Output the [x, y] coordinate of the center of the cell containing the given text.  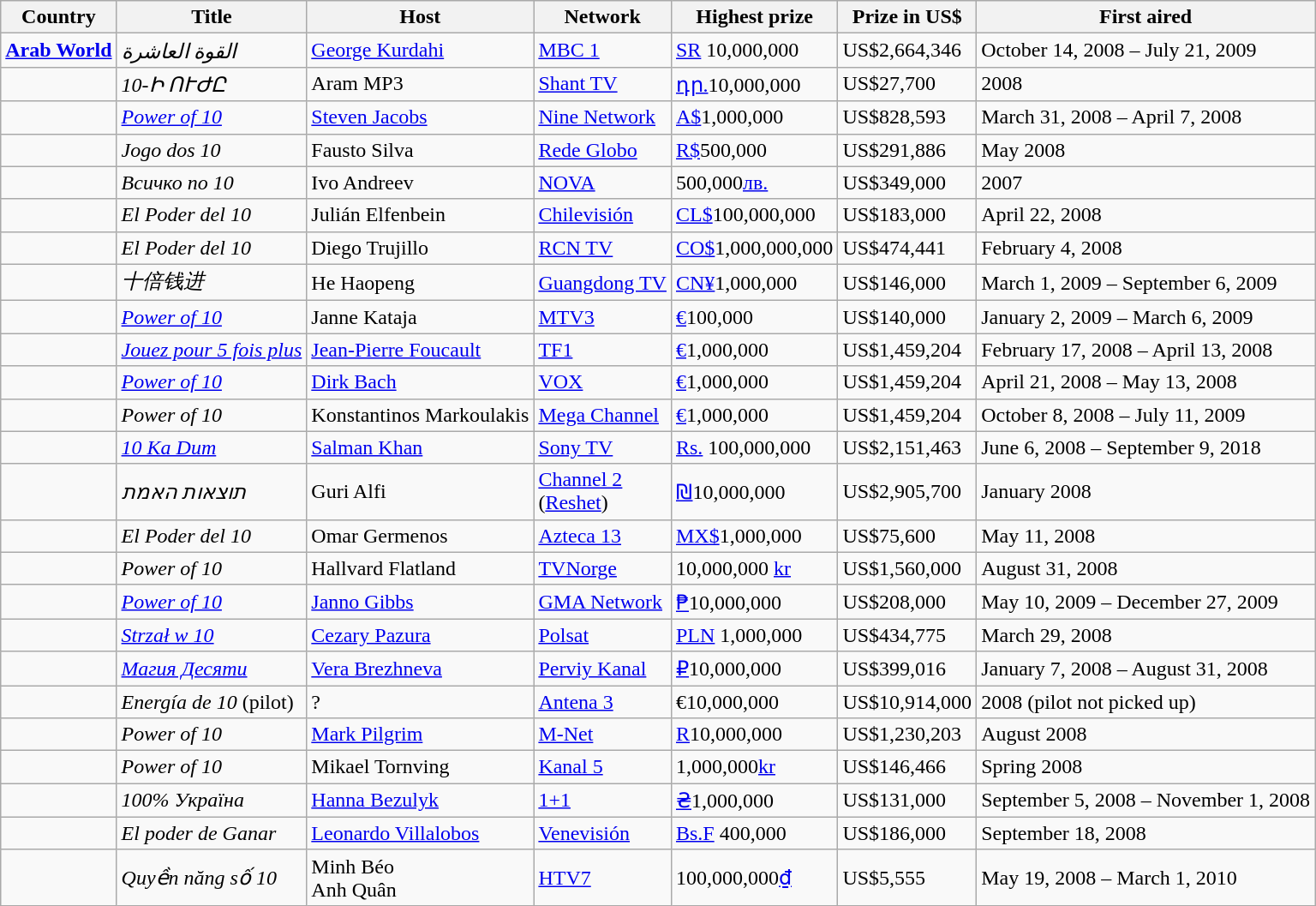
March 31, 2008 – April 7, 2008 [1146, 117]
M-Net [603, 735]
PLN 1,000,000 [754, 635]
Konstantinos Markoulakis [420, 415]
Fausto Silva [420, 150]
HTV7 [603, 878]
Prize in US$ [907, 17]
March 1, 2009 – September 6, 2009 [1146, 283]
First aired [1146, 17]
2008 [1146, 84]
Kanal 5 [603, 767]
US$146,466 [907, 767]
MTV3 [603, 317]
Salman Khan [420, 447]
2008 (pilot not picked up) [1146, 702]
القوة العاشرة [212, 51]
April 22, 2008 [1146, 215]
El poder de Ganar [212, 833]
Strzał w 10 [212, 635]
Antena 3 [603, 702]
CL$100,000,000 [754, 215]
US$2,905,700 [907, 492]
500,000лв. [754, 183]
Leonardo Villalobos [420, 833]
US$131,000 [907, 801]
Host [420, 17]
CN¥1,000,000 [754, 283]
US$349,000 [907, 183]
US$1,230,203 [907, 735]
Jouez pour 5 fois plus [212, 350]
Jean-Pierre Foucault [420, 350]
US$434,775 [907, 635]
April 21, 2008 – May 13, 2008 [1146, 382]
US$1,560,000 [907, 568]
August 2008 [1146, 735]
R10,000,000 [754, 735]
Sony TV [603, 447]
₱10,000,000 [754, 602]
Всичко по 10 [212, 183]
September 5, 2008 – November 1, 2008 [1146, 801]
US$399,016 [907, 669]
R$500,000 [754, 150]
US$75,600 [907, 536]
Channel 2(Reshet) [603, 492]
Shant TV [603, 84]
August 31, 2008 [1146, 568]
US$208,000 [907, 602]
Guri Alfi [420, 492]
June 6, 2008 – September 9, 2018 [1146, 447]
US$2,664,346 [907, 51]
Cezary Pazura [420, 635]
2007 [1146, 183]
Магия Десяти [212, 669]
Rs. 100,000,000 [754, 447]
Aram MP3 [420, 84]
? [420, 702]
May 10, 2009 – December 27, 2009 [1146, 602]
Diego Trujillo [420, 248]
10 Ka Dum [212, 447]
€10,000,000 [754, 702]
US$5,555 [907, 878]
Rede Globo [603, 150]
Steven Jacobs [420, 117]
US$183,000 [907, 215]
Arab World [58, 51]
Mega Channel [603, 415]
March 29, 2008 [1146, 635]
Perviy Kanal [603, 669]
10,000,000 kr [754, 568]
US$828,593 [907, 117]
May 2008 [1146, 150]
February 17, 2008 – April 13, 2008 [1146, 350]
Azteca 13 [603, 536]
October 14, 2008 – July 21, 2009 [1146, 51]
January 7, 2008 – August 31, 2008 [1146, 669]
1+1 [603, 801]
Network [603, 17]
US$186,000 [907, 833]
CO$1,000,000,000 [754, 248]
Title [212, 17]
Energía de 10 (pilot) [212, 702]
NOVA [603, 183]
Minh BéoAnh Quân [420, 878]
Janne Kataja [420, 317]
TF1 [603, 350]
Jogo dos 10 [212, 150]
October 8, 2008 – July 11, 2009 [1146, 415]
Guangdong TV [603, 283]
₽10,000,000 [754, 669]
Polsat [603, 635]
US$291,886 [907, 150]
MBC 1 [603, 51]
Vera Brezhneva [420, 669]
Quyền năng số 10 [212, 878]
US$27,700 [907, 84]
US$10,914,000 [907, 702]
MX$1,000,000 [754, 536]
US$140,000 [907, 317]
Venevisión [603, 833]
Julián Elfenbein [420, 215]
Janno Gibbs [420, 602]
VOX [603, 382]
Omar Germenos [420, 536]
100,000,000₫ [754, 878]
George Kurdahi [420, 51]
January 2008 [1146, 492]
100% Україна [212, 801]
May 19, 2008 – March 1, 2010 [1146, 878]
十倍钱进 [212, 283]
SR 10,000,000 [754, 51]
Chilevisión [603, 215]
1,000,000kr [754, 767]
Dirk Bach [420, 382]
Spring 2008 [1146, 767]
Bs.F 400,000 [754, 833]
US$146,000 [907, 283]
US$474,441 [907, 248]
₪10,000,000 [754, 492]
Ivo Andreev [420, 183]
Highest prize [754, 17]
€100,000 [754, 317]
GMA Network [603, 602]
תוצאות האמת [212, 492]
May 11, 2008 [1146, 536]
Nine Network [603, 117]
RCN TV [603, 248]
September 18, 2008 [1146, 833]
TVNorge [603, 568]
January 2, 2009 – March 6, 2009 [1146, 317]
10-Ի ՈՒԺԸ [212, 84]
դր.10,000,000 [754, 84]
February 4, 2008 [1146, 248]
Hanna Bezulyk [420, 801]
He Haopeng [420, 283]
Country [58, 17]
Mikael Tornving [420, 767]
₴1,000,000 [754, 801]
A$1,000,000 [754, 117]
Hallvard Flatland [420, 568]
Mark Pilgrim [420, 735]
US$2,151,463 [907, 447]
